From the cell containing the given text, extract its center point as [x, y] coordinate. 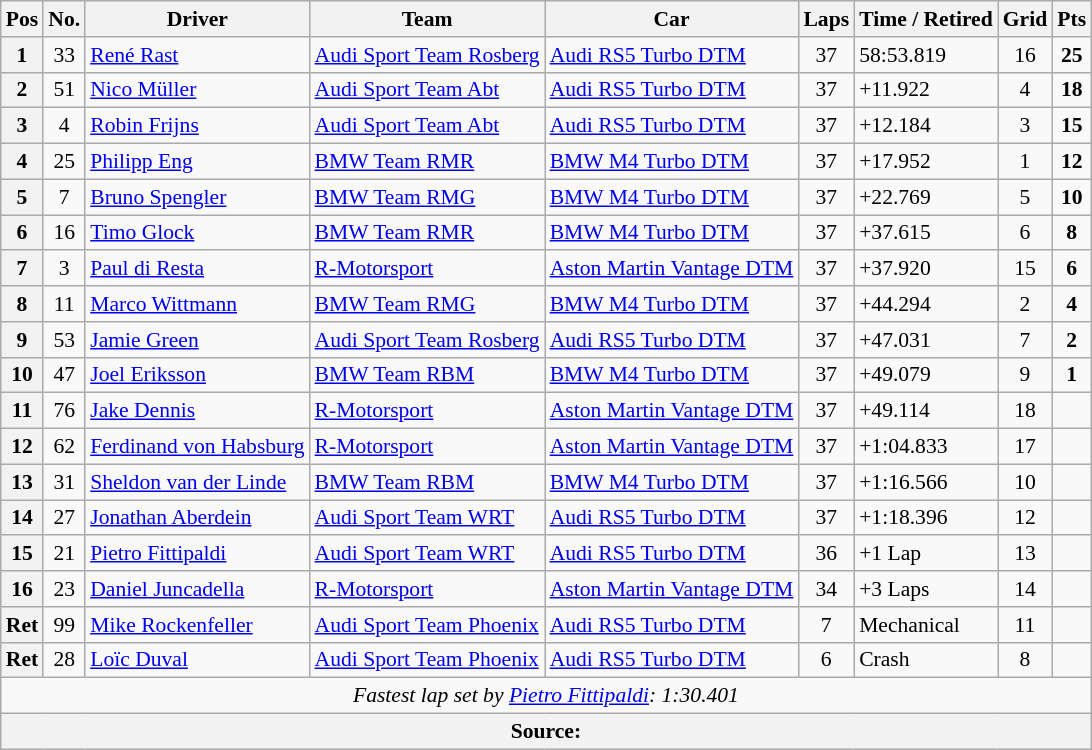
Grid [1026, 19]
Sheldon van der Linde [197, 482]
Nico Müller [197, 90]
33 [64, 55]
17 [1026, 447]
36 [826, 554]
53 [64, 340]
Source: [546, 732]
Robin Frijns [197, 126]
51 [64, 90]
Driver [197, 19]
21 [64, 554]
Car [672, 19]
Jake Dennis [197, 411]
Daniel Juncadella [197, 589]
+49.079 [926, 375]
+3 Laps [926, 589]
Fastest lap set by Pietro Fittipaldi: 1:30.401 [546, 696]
Pos [22, 19]
34 [826, 589]
René Rast [197, 55]
Marco Wittmann [197, 304]
+12.184 [926, 126]
Joel Eriksson [197, 375]
Crash [926, 660]
Mike Rockenfeller [197, 625]
+37.615 [926, 233]
Pts [1072, 19]
+37.920 [926, 269]
+49.114 [926, 411]
Bruno Spengler [197, 197]
No. [64, 19]
28 [64, 660]
31 [64, 482]
Philipp Eng [197, 162]
Mechanical [926, 625]
76 [64, 411]
23 [64, 589]
+17.952 [926, 162]
Pietro Fittipaldi [197, 554]
+11.922 [926, 90]
Ferdinand von Habsburg [197, 447]
+22.769 [926, 197]
27 [64, 518]
Laps [826, 19]
+47.031 [926, 340]
Team [428, 19]
Loïc Duval [197, 660]
Time / Retired [926, 19]
Jamie Green [197, 340]
+1:18.396 [926, 518]
Timo Glock [197, 233]
+1 Lap [926, 554]
99 [64, 625]
62 [64, 447]
+1:04.833 [926, 447]
Paul di Resta [197, 269]
58:53.819 [926, 55]
Jonathan Aberdein [197, 518]
+44.294 [926, 304]
+1:16.566 [926, 482]
47 [64, 375]
